Extract the (x, y) coordinate from the center of the cell holding the provided text.  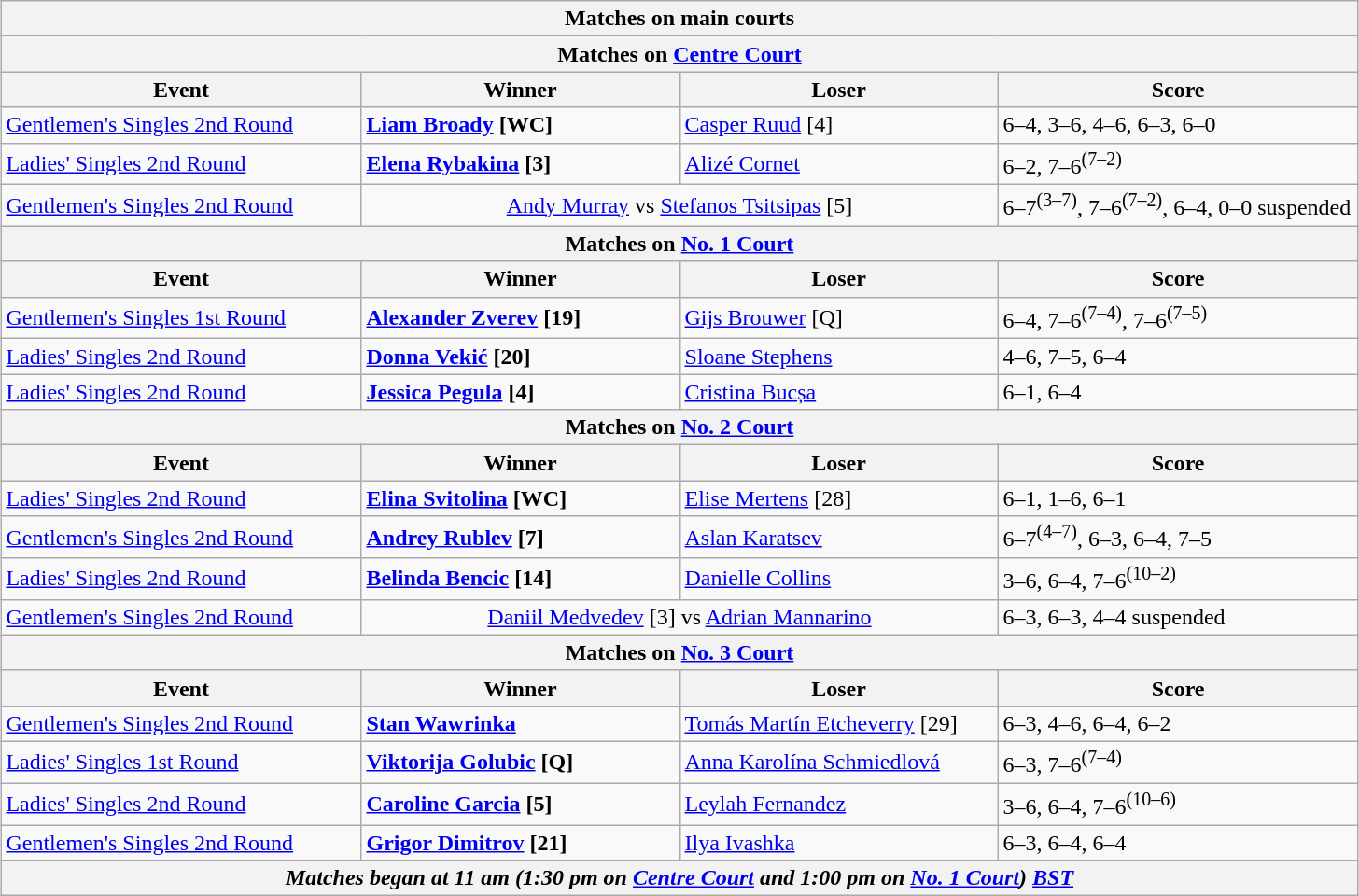
Caroline Garcia [5] (521, 805)
6–4, 7–6(7–4), 7–6(7–5) (1178, 317)
Jessica Pegula [4] (521, 392)
Andy Murray vs Stefanos Tsitsipas [5] (679, 205)
6–1, 1–6, 6–1 (1178, 498)
Ladies' Singles 1st Round (181, 762)
Elena Rybakina [3] (521, 164)
Leylah Fernandez (838, 805)
4–6, 7–5, 6–4 (1178, 357)
Ilya Ivashka (838, 843)
6–3, 4–6, 6–4, 6–2 (1178, 723)
Matches on No. 2 Court (679, 427)
Matches on No. 1 Court (679, 244)
Cristina Bucșa (838, 392)
6–1, 6–4 (1178, 392)
Matches began at 11 am (1:30 pm on Centre Court and 1:00 pm on No. 1 Court) BST (679, 878)
Matches on Centre Court (679, 54)
Sloane Stephens (838, 357)
Tomás Martín Etcheverry [29] (838, 723)
3–6, 6–4, 7–6(10–6) (1178, 805)
Casper Ruud [4] (838, 125)
6–4, 3–6, 4–6, 6–3, 6–0 (1178, 125)
6–7(4–7), 6–3, 6–4, 7–5 (1178, 538)
Gentlemen's Singles 1st Round (181, 317)
6–2, 7–6(7–2) (1178, 164)
Danielle Collins (838, 579)
Grigor Dimitrov [21] (521, 843)
Matches on No. 3 Court (679, 652)
Gijs Brouwer [Q] (838, 317)
3–6, 6–4, 7–6(10–2) (1178, 579)
Alizé Cornet (838, 164)
Belinda Bencic [14] (521, 579)
6–7(3–7), 7–6(7–2), 6–4, 0–0 suspended (1178, 205)
6–3, 6–4, 6–4 (1178, 843)
Stan Wawrinka (521, 723)
Anna Karolína Schmiedlová (838, 762)
Elise Mertens [28] (838, 498)
Donna Vekić [20] (521, 357)
Daniil Medvedev [3] vs Adrian Mannarino (679, 617)
Aslan Karatsev (838, 538)
Liam Broady [WC] (521, 125)
6–3, 6–3, 4–4 suspended (1178, 617)
Matches on main courts (679, 19)
Elina Svitolina [WC] (521, 498)
6–3, 7–6(7–4) (1178, 762)
Andrey Rublev [7] (521, 538)
Alexander Zverev [19] (521, 317)
Viktorija Golubic [Q] (521, 762)
